Capture the cell that displays the provided text and extract its [x, y] central coordinate. 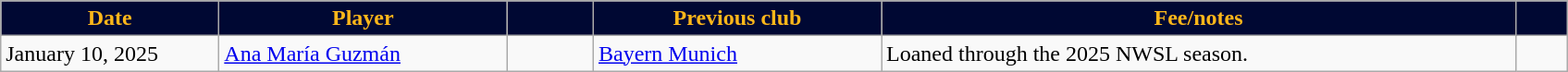
Bayern Munich [736, 54]
Player [363, 18]
Fee/notes [1198, 18]
Ana María Guzmán [363, 54]
Loaned through the 2025 NWSL season. [1198, 54]
Previous club [736, 18]
Date [110, 18]
January 10, 2025 [110, 54]
